Extract the [X, Y] coordinate from the center of the cell holding the provided text.  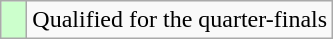
Qualified for the quarter-finals [180, 20]
